Identify which cell holds the provided text, then report its [x, y] central coordinate. 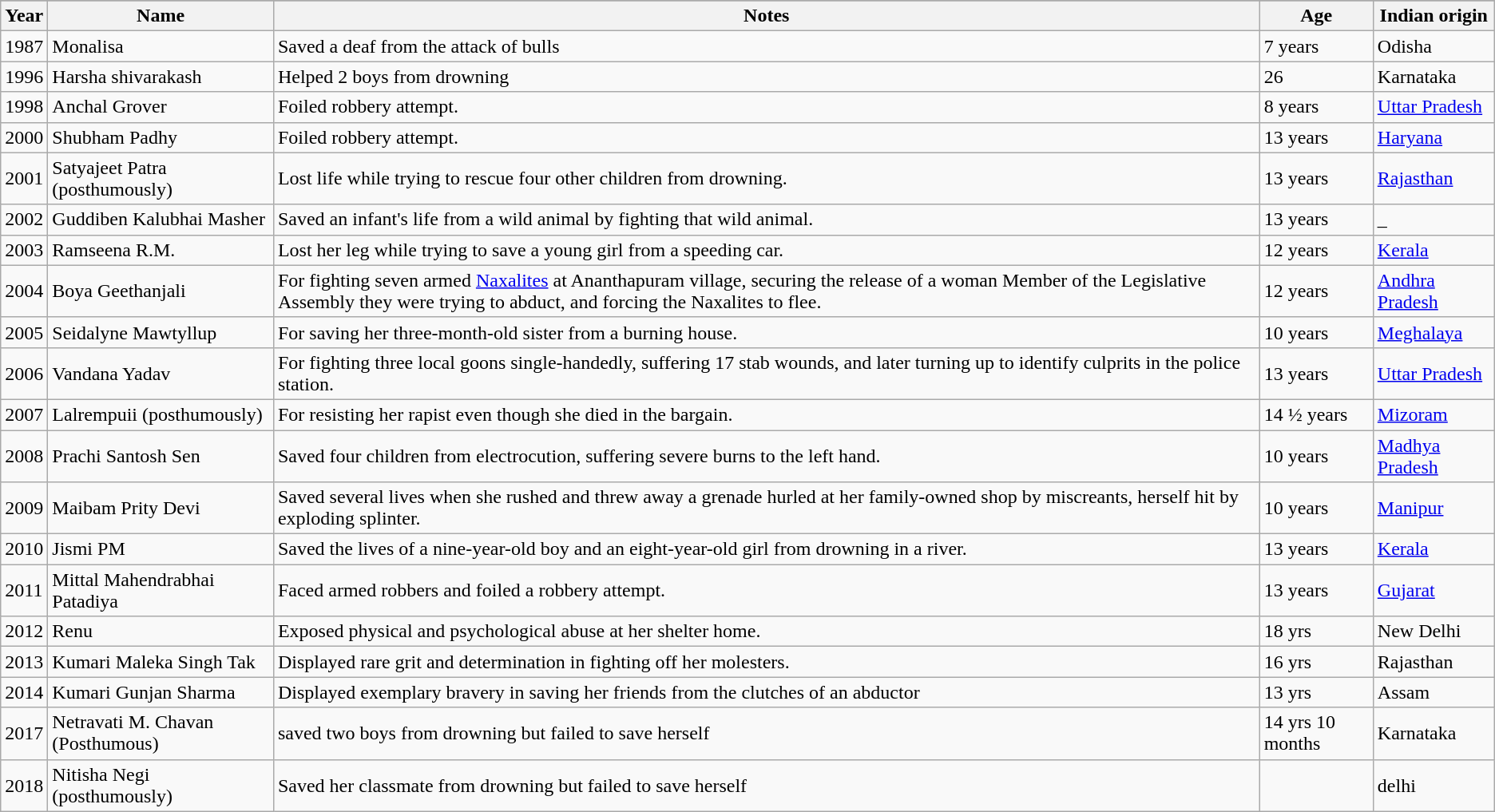
Netravati M. Chavan (Posthumous) [161, 733]
Notes [767, 16]
26 [1316, 77]
For saving her three-month-old sister from a burning house. [767, 332]
New Delhi [1434, 632]
Saved an infant's life from a wild animal by fighting that wild animal. [767, 220]
For fighting three local goons single-handedly, suffering 17 stab wounds, and later turning up to identify culprits in the police station. [767, 374]
7 years [1316, 46]
14 yrs 10 months [1316, 733]
Assam [1434, 692]
Saved several lives when she rushed and threw away a grenade hurled at her family-owned shop by miscreants, herself hit by exploding splinter. [767, 508]
2012 [24, 632]
1998 [24, 107]
Gujarat [1434, 591]
Lost her leg while trying to save a young girl from a speeding car. [767, 250]
2000 [24, 137]
Jismi PM [161, 549]
18 yrs [1316, 632]
1996 [24, 77]
16 yrs [1316, 662]
Saved her classmate from drowning but failed to save herself [767, 786]
Exposed physical and psychological abuse at her shelter home. [767, 632]
Renu [161, 632]
Guddiben Kalubhai Masher [161, 220]
2006 [24, 374]
Vandana Yadav [161, 374]
2005 [24, 332]
saved two boys from drowning but failed to save herself [767, 733]
Prachi Santosh Sen [161, 455]
2014 [24, 692]
2008 [24, 455]
Satyajeet Patra (posthumously) [161, 179]
Shubham Padhy [161, 137]
Faced armed robbers and foiled a robbery attempt. [767, 591]
2011 [24, 591]
1987 [24, 46]
Harsha shivarakash [161, 77]
2007 [24, 414]
13 yrs [1316, 692]
_ [1434, 220]
Year [24, 16]
For resisting her rapist even though she died in the bargain. [767, 414]
Displayed exemplary bravery in saving her friends from the clutches of an abductor [767, 692]
Monalisa [161, 46]
Ramseena R.M. [161, 250]
Saved a deaf from the attack of bulls [767, 46]
Name [161, 16]
Displayed rare grit and determination in fighting off her molesters. [767, 662]
Helped 2 boys from drowning [767, 77]
8 years [1316, 107]
Meghalaya [1434, 332]
Madhya Pradesh [1434, 455]
Boya Geethanjali [161, 291]
Kumari Gunjan Sharma [161, 692]
2003 [24, 250]
Manipur [1434, 508]
Indian origin [1434, 16]
2017 [24, 733]
Andhra Pradesh [1434, 291]
Lost life while trying to rescue four other children from drowning. [767, 179]
2001 [24, 179]
Saved four children from electrocution, suffering severe burns to the left hand. [767, 455]
Odisha [1434, 46]
2013 [24, 662]
Kumari Maleka Singh Tak [161, 662]
2010 [24, 549]
Haryana [1434, 137]
Nitisha Negi (posthumously) [161, 786]
2009 [24, 508]
delhi [1434, 786]
Anchal Grover [161, 107]
2002 [24, 220]
2004 [24, 291]
Lalrempuii (posthumously) [161, 414]
Age [1316, 16]
Seidalyne Mawtyllup [161, 332]
2018 [24, 786]
Mizoram [1434, 414]
Maibam Prity Devi [161, 508]
14 ½ years [1316, 414]
Mittal Mahendrabhai Patadiya [161, 591]
Saved the lives of a nine-year-old boy and an eight-year-old girl from drowning in a river. [767, 549]
